Output the [x, y] coordinate of the center of the cell containing the given text.  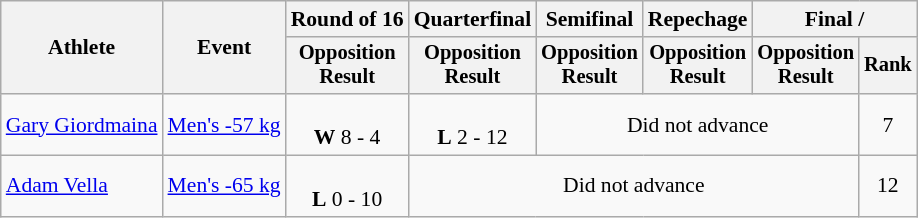
Gary Giordmaina [82, 124]
Repechage [698, 19]
Adam Vella [82, 186]
Men's -57 kg [224, 124]
Final / [834, 19]
Men's -65 kg [224, 186]
L 2 - 12 [473, 124]
12 [888, 186]
L 0 - 10 [348, 186]
Round of 16 [348, 19]
W 8 - 4 [348, 124]
Athlete [82, 48]
Semifinal [590, 19]
Quarterfinal [473, 19]
7 [888, 124]
Event [224, 48]
Rank [888, 66]
